Return the (X, Y) coordinate for the center point of the cell that contains the specified text.  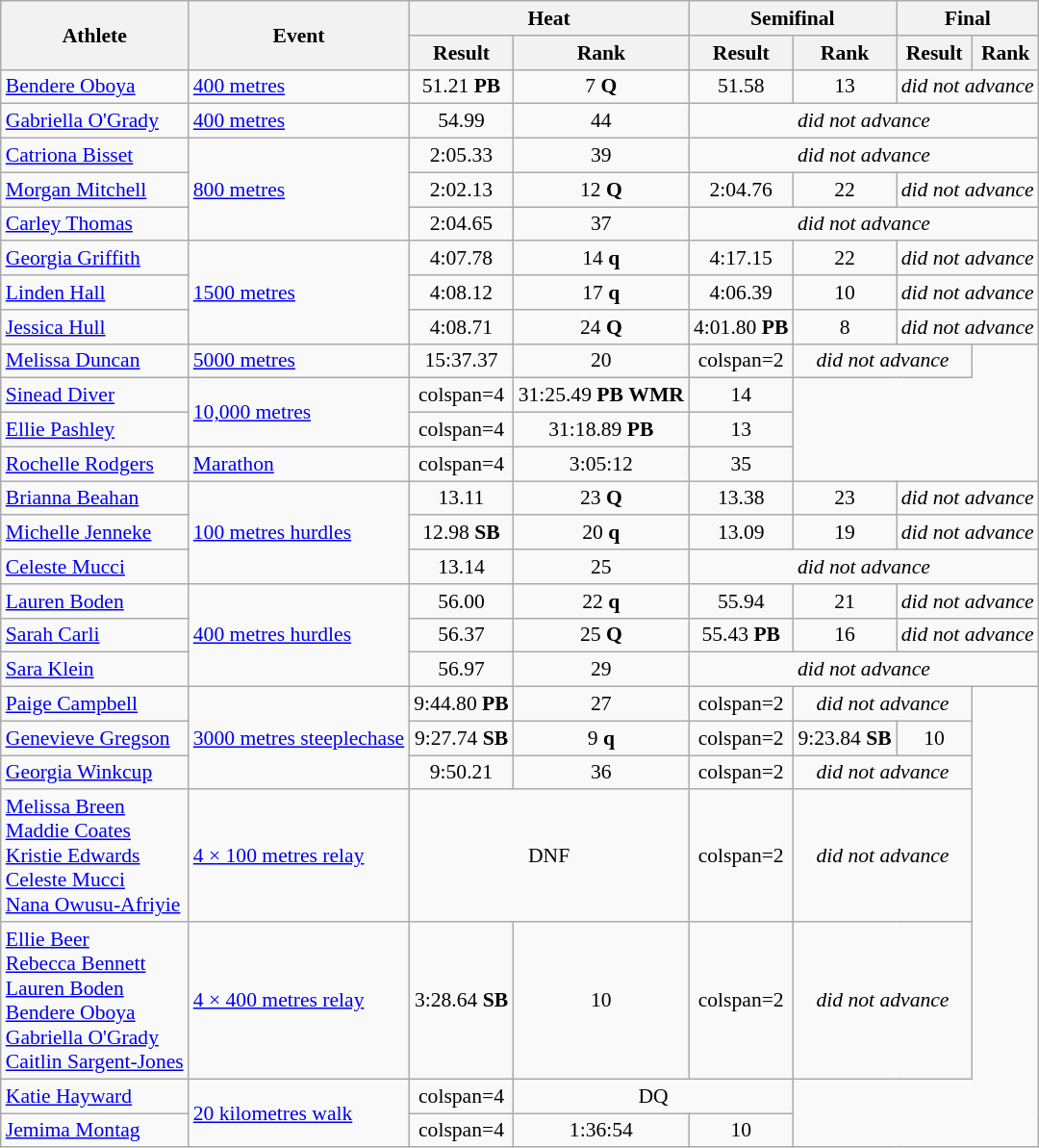
9:27.74 SB (461, 738)
Event (299, 35)
55.94 (741, 601)
Katie Hayward (94, 1096)
56.00 (461, 601)
2:04.65 (461, 224)
1500 metres (299, 293)
Michelle Jenneke (94, 533)
56.97 (461, 670)
3:05:12 (601, 464)
5000 metres (299, 361)
2:04.76 (741, 190)
4:06.39 (741, 293)
Linden Hall (94, 293)
20 q (601, 533)
14 q (601, 259)
19 (845, 533)
31:25.49 PB WMR (601, 395)
4:01.80 PB (741, 327)
39 (601, 156)
3000 metres steeplechase (299, 739)
Carley Thomas (94, 224)
Bendere Oboya (94, 87)
Ellie BeerRebecca BennettLauren BodenBendere OboyaGabriella O'GradyCaitlin Sargent-Jones (94, 1001)
4:08.12 (461, 293)
Final (968, 18)
Georgia Winkcup (94, 773)
4 × 400 metres relay (299, 1001)
Genevieve Gregson (94, 738)
13.11 (461, 498)
20 kilometres walk (299, 1112)
Sarah Carli (94, 635)
2:05.33 (461, 156)
4:08.71 (461, 327)
25 Q (601, 635)
9 q (601, 738)
Gabriella O'Grady (94, 121)
10,000 metres (299, 412)
Georgia Griffith (94, 259)
13.09 (741, 533)
12.98 SB (461, 533)
DNF (548, 856)
Jemima Montag (94, 1131)
24 Q (601, 327)
3:28.64 SB (461, 1001)
Melissa BreenMaddie CoatesKristie EdwardsCeleste MucciNana Owusu-Afriyie (94, 856)
Heat (548, 18)
13.38 (741, 498)
35 (741, 464)
8 (845, 327)
54.99 (461, 121)
27 (601, 704)
Sara Klein (94, 670)
7 Q (601, 87)
2:02.13 (461, 190)
56.37 (461, 635)
21 (845, 601)
400 metres hurdles (299, 635)
Celeste Mucci (94, 567)
1:36:54 (601, 1131)
44 (601, 121)
23 Q (601, 498)
4 × 100 metres relay (299, 856)
Rochelle Rodgers (94, 464)
800 metres (299, 191)
36 (601, 773)
13.14 (461, 567)
Paige Campbell (94, 704)
4:07.78 (461, 259)
Melissa Duncan (94, 361)
31:18.89 PB (601, 430)
100 metres hurdles (299, 533)
55.43 PB (741, 635)
25 (601, 567)
23 (845, 498)
20 (601, 361)
DQ (654, 1096)
Jessica Hull (94, 327)
9:50.21 (461, 773)
9:23.84 SB (845, 738)
22 q (601, 601)
Lauren Boden (94, 601)
12 Q (601, 190)
51.21 PB (461, 87)
29 (601, 670)
4:17.15 (741, 259)
14 (741, 395)
Morgan Mitchell (94, 190)
Catriona Bisset (94, 156)
16 (845, 635)
51.58 (741, 87)
Ellie Pashley (94, 430)
17 q (601, 293)
Semifinal (793, 18)
15:37.37 (461, 361)
9:44.80 PB (461, 704)
37 (601, 224)
Sinead Diver (94, 395)
Marathon (299, 464)
Athlete (94, 35)
Brianna Beahan (94, 498)
